Identify which cell holds the provided text, then report its [X, Y] central coordinate. 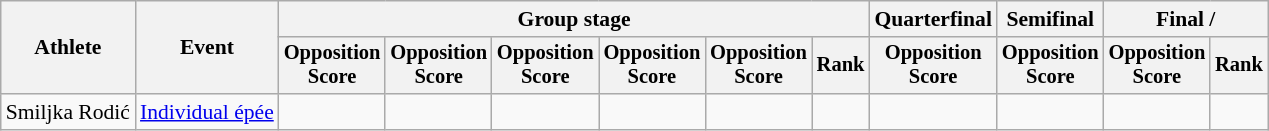
Quarterfinal [933, 19]
Individual épée [207, 112]
Event [207, 48]
Semifinal [1050, 19]
Group stage [574, 19]
Smiljka Rodić [68, 112]
Athlete [68, 48]
Final / [1186, 19]
